Find where the given text appears and provide that cell's center as (x, y) coordinate. 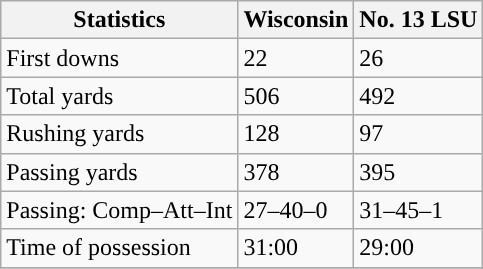
97 (418, 134)
395 (418, 172)
27–40–0 (296, 210)
Passing yards (120, 172)
26 (418, 58)
128 (296, 134)
Wisconsin (296, 20)
492 (418, 96)
29:00 (418, 248)
22 (296, 58)
Time of possession (120, 248)
Statistics (120, 20)
No. 13 LSU (418, 20)
506 (296, 96)
Passing: Comp–Att–Int (120, 210)
Total yards (120, 96)
Rushing yards (120, 134)
31–45–1 (418, 210)
31:00 (296, 248)
First downs (120, 58)
378 (296, 172)
